Output the (X, Y) coordinate of the center of the cell containing the given text.  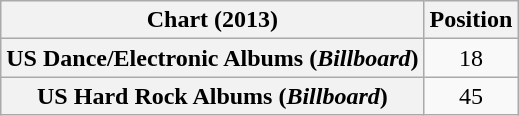
Chart (2013) (212, 20)
US Dance/Electronic Albums (Billboard) (212, 58)
45 (471, 96)
Position (471, 20)
US Hard Rock Albums (Billboard) (212, 96)
18 (471, 58)
